Determine the (X, Y) coordinate at the center of the cell enclosing the given text.  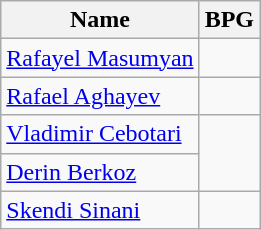
Vladimir Cebotari (100, 134)
Name (100, 20)
BPG (229, 20)
Derin Berkoz (100, 172)
Rafayel Masumyan (100, 58)
Rafael Aghayev (100, 96)
Skendi Sinani (100, 210)
